Scan for the cell matching the given text and deliver its (x, y) coordinate at center. 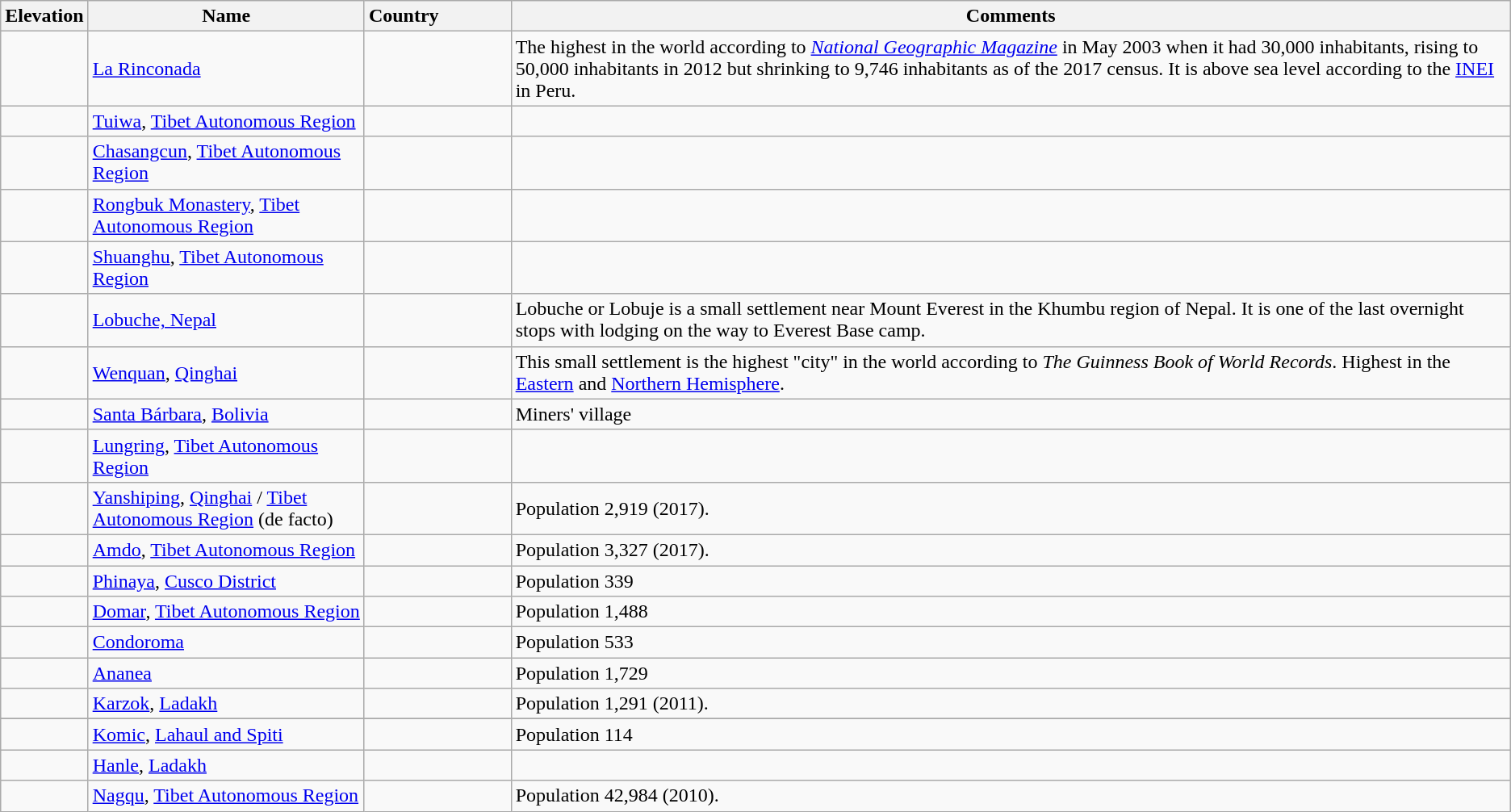
Population 2,919 (2017). (1011, 509)
Condoroma (226, 642)
Population 42,984 (2010). (1011, 796)
Shuanghu, Tibet Autonomous Region (226, 268)
Phinaya, Cusco District (226, 580)
Name (226, 16)
Population 3,327 (2017). (1011, 550)
Wenquan, Qinghai (226, 373)
Chasangcun, Tibet Autonomous Region (226, 163)
Population 533 (1011, 642)
Lobuche, Nepal (226, 320)
Lungring, Tibet Autonomous Region (226, 455)
Ananea (226, 673)
Elevation (44, 16)
Population 1,729 (1011, 673)
Hanle, Ladakh (226, 765)
Nagqu, Tibet Autonomous Region (226, 796)
Yanshiping, Qinghai / Tibet Autonomous Region (de facto) (226, 509)
Domar, Tibet Autonomous Region (226, 612)
Population 1,291 (2011). (1011, 704)
Country (437, 16)
Rongbuk Monastery, Tibet Autonomous Region (226, 215)
La Rinconada (226, 69)
Komic, Lahaul and Spiti (226, 735)
Tuiwa, Tibet Autonomous Region (226, 121)
Karzok, Ladakh (226, 704)
Population 1,488 (1011, 612)
Santa Bárbara, Bolivia (226, 414)
Comments (1011, 16)
Population 339 (1011, 580)
Miners' village (1011, 414)
Amdo, Tibet Autonomous Region (226, 550)
Population 114 (1011, 735)
